From the cell containing the given text, extract its center point as [x, y] coordinate. 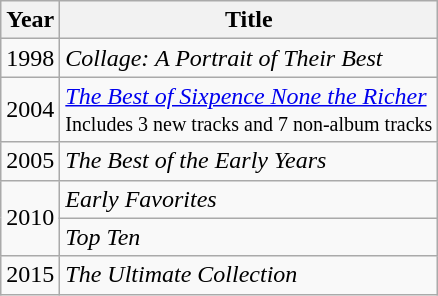
1998 [30, 58]
The Ultimate Collection [249, 275]
2004 [30, 110]
The Best of Sixpence None the Richer Includes 3 new tracks and 7 non-album tracks [249, 110]
2010 [30, 218]
2005 [30, 161]
2015 [30, 275]
Early Favorites [249, 199]
Title [249, 20]
The Best of the Early Years [249, 161]
Collage: A Portrait of Their Best [249, 58]
Year [30, 20]
Top Ten [249, 237]
